Return (X, Y) of the center of cell containing provided text 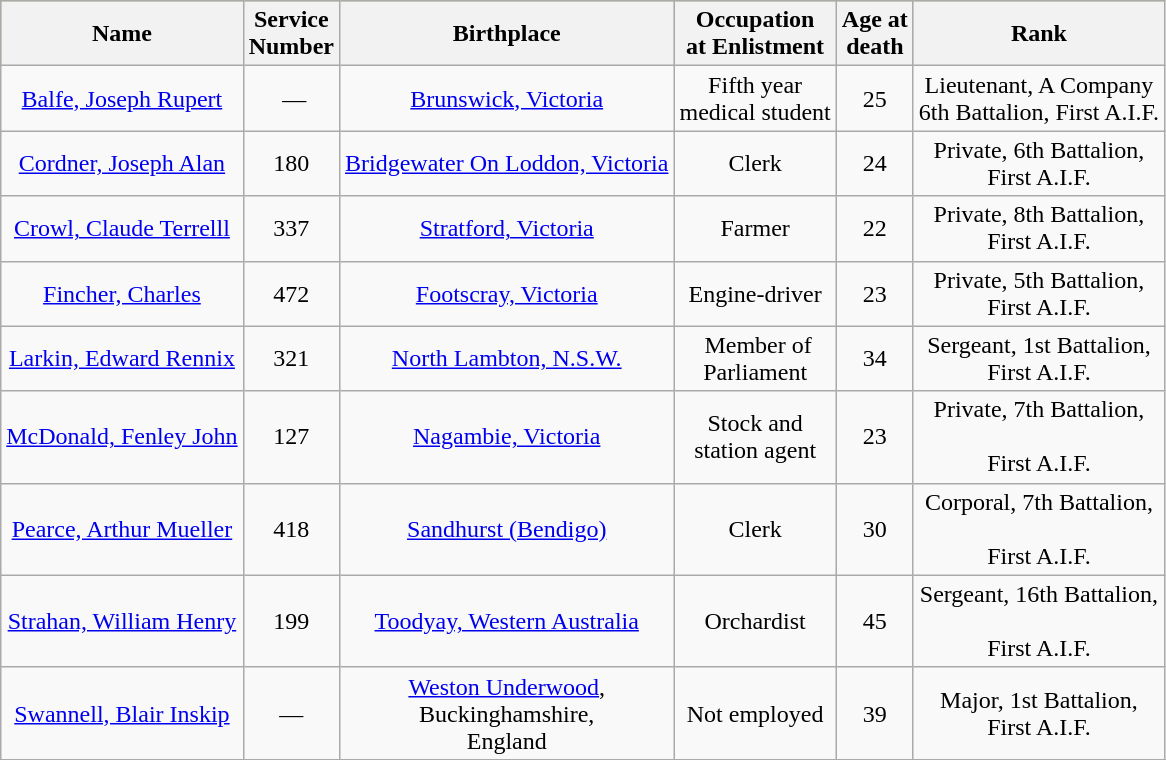
McDonald, Fenley John (122, 437)
30 (874, 529)
Birthplace (507, 34)
Private, 5th Battalion,First A.I.F. (1038, 294)
Pearce, Arthur Mueller (122, 529)
ServiceNumber (291, 34)
Cordner, Joseph Alan (122, 164)
45 (874, 621)
Private, 8th Battalion,First A.I.F. (1038, 228)
Engine-driver (755, 294)
Member ofParliament (755, 358)
Crowl, Claude Terrelll (122, 228)
337 (291, 228)
Private, 7th Battalion,First A.I.F. (1038, 437)
Bridgewater On Loddon, Victoria (507, 164)
Sandhurst (Bendigo) (507, 529)
Toodyay, Western Australia (507, 621)
199 (291, 621)
24 (874, 164)
North Lambton, N.S.W. (507, 358)
22 (874, 228)
Name (122, 34)
418 (291, 529)
Nagambie, Victoria (507, 437)
127 (291, 437)
Swannell, Blair Inskip (122, 713)
Rank (1038, 34)
Orchardist (755, 621)
Larkin, Edward Rennix (122, 358)
34 (874, 358)
Strahan, William Henry (122, 621)
Private, 6th Battalion,First A.I.F. (1038, 164)
Major, 1st Battalion,First A.I.F. (1038, 713)
Sergeant, 16th Battalion,First A.I.F. (1038, 621)
Weston Underwood,Buckinghamshire,England (507, 713)
Fincher, Charles (122, 294)
Brunswick, Victoria (507, 98)
Sergeant, 1st Battalion,First A.I.F. (1038, 358)
Farmer (755, 228)
Footscray, Victoria (507, 294)
Balfe, Joseph Rupert (122, 98)
Lieutenant, A Company6th Battalion, First A.I.F. (1038, 98)
Occupationat Enlistment (755, 34)
Not employed (755, 713)
Fifth yearmedical student (755, 98)
Corporal, 7th Battalion,First A.I.F. (1038, 529)
Stratford, Victoria (507, 228)
472 (291, 294)
Stock andstation agent (755, 437)
39 (874, 713)
25 (874, 98)
Age atdeath (874, 34)
180 (291, 164)
321 (291, 358)
